Provide the (X, Y) coordinate of the cell's center where the given text is located.  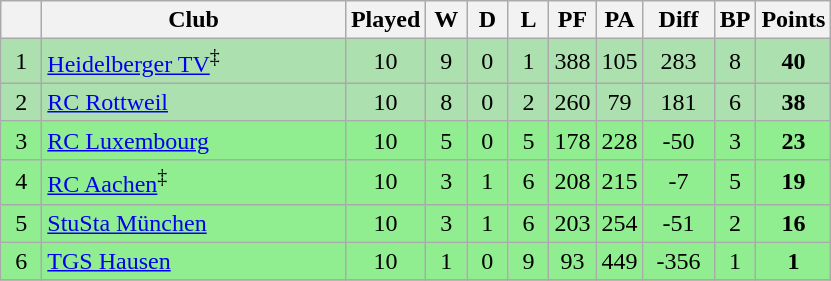
Club (194, 20)
PA (620, 20)
38 (794, 102)
L (528, 20)
79 (620, 102)
23 (794, 140)
228 (620, 140)
RC Rottweil (194, 102)
TGS Hausen (194, 261)
16 (794, 223)
93 (572, 261)
RC Luxembourg (194, 140)
D (488, 20)
260 (572, 102)
Diff (678, 20)
215 (620, 182)
449 (620, 261)
40 (794, 62)
203 (572, 223)
W (446, 20)
4 (22, 182)
105 (620, 62)
StuSta München (194, 223)
-356 (678, 261)
178 (572, 140)
388 (572, 62)
181 (678, 102)
BP (735, 20)
Played (385, 20)
Points (794, 20)
PF (572, 20)
-50 (678, 140)
-7 (678, 182)
RC Aachen‡ (194, 182)
283 (678, 62)
208 (572, 182)
Heidelberger TV‡ (194, 62)
254 (620, 223)
19 (794, 182)
-51 (678, 223)
